Provide the (x, y) coordinate of the cell's center where the given text is located.  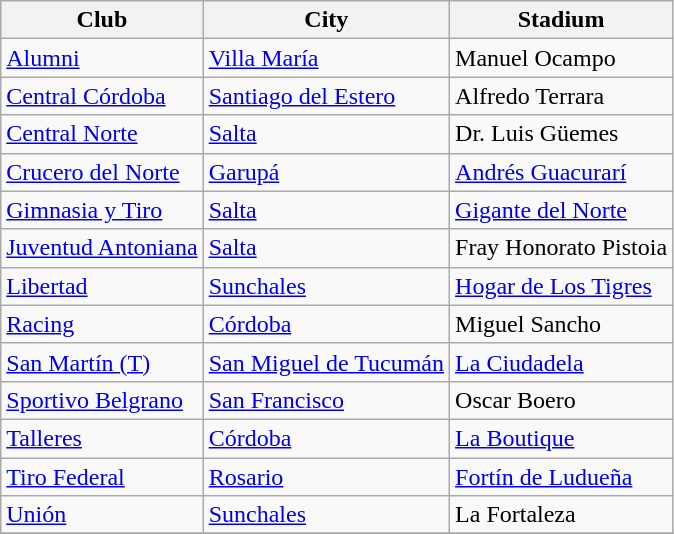
La Ciudadela (562, 362)
Tiro Federal (102, 477)
Alumni (102, 58)
Gimnasia y Tiro (102, 210)
Unión (102, 515)
Santiago del Estero (326, 96)
Oscar Boero (562, 400)
San Francisco (326, 400)
Rosario (326, 477)
Racing (102, 324)
San Miguel de Tucumán (326, 362)
Crucero del Norte (102, 172)
Hogar de Los Tigres (562, 286)
City (326, 20)
Alfredo Terrara (562, 96)
Sportivo Belgrano (102, 400)
Stadium (562, 20)
Dr. Luis Güemes (562, 134)
Fray Honorato Pistoia (562, 248)
Libertad (102, 286)
San Martín (T) (102, 362)
Gigante del Norte (562, 210)
Juventud Antoniana (102, 248)
La Boutique (562, 438)
Talleres (102, 438)
Andrés Guacurarí (562, 172)
Fortín de Ludueña (562, 477)
La Fortaleza (562, 515)
Miguel Sancho (562, 324)
Central Córdoba (102, 96)
Manuel Ocampo (562, 58)
Villa María (326, 58)
Central Norte (102, 134)
Garupá (326, 172)
Club (102, 20)
